From the cell containing the given text, extract its center point as (x, y) coordinate. 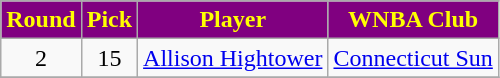
WNBA Club (413, 20)
Round (41, 20)
Allison Hightower (233, 58)
Player (233, 20)
Pick (109, 20)
Connecticut Sun (413, 58)
15 (109, 58)
2 (41, 58)
